Detect which cell encompasses the target text, then output its [x, y] center coordinate. 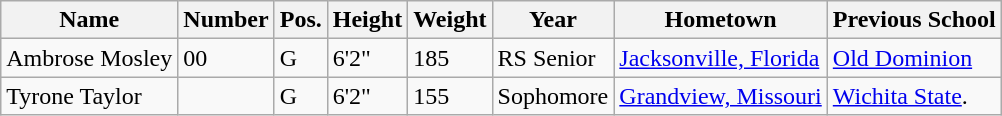
Tyrone Taylor [90, 96]
Jacksonville, Florida [720, 58]
Ambrose Mosley [90, 58]
Number [226, 20]
Wichita State. [914, 96]
Old Dominion [914, 58]
Hometown [720, 20]
Pos. [300, 20]
Height [367, 20]
Sophomore [553, 96]
Weight [450, 20]
Grandview, Missouri [720, 96]
185 [450, 58]
RS Senior [553, 58]
155 [450, 96]
Name [90, 20]
Previous School [914, 20]
00 [226, 58]
Year [553, 20]
